Capture the cell that displays the provided text and extract its [x, y] central coordinate. 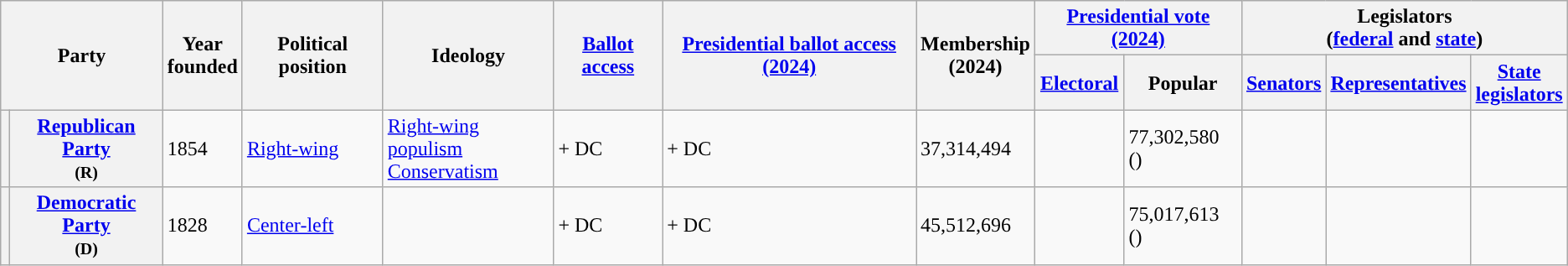
Right-wing populismConservatism [468, 149]
45,512,696 [976, 226]
Republican Party(R) [86, 149]
Presidential vote (2024) [1137, 29]
37,314,494 [976, 149]
Ideology [468, 55]
Political position [312, 55]
Ballot access [608, 55]
Party [82, 55]
Senators [1283, 82]
1828 [203, 226]
Legislators(federal and state) [1404, 29]
Center-left [312, 226]
Popular [1183, 82]
Right-wing [312, 149]
Statelegislators [1519, 82]
1854 [203, 149]
Yearfounded [203, 55]
77,302,580 () [1183, 149]
Presidential ballot access (2024) [789, 55]
Electoral [1079, 82]
Democratic Party(D) [86, 226]
Representatives [1399, 82]
75,017,613() [1183, 226]
Membership(2024) [976, 55]
